Return the (x, y) coordinate for the center point of the cell that contains the specified text.  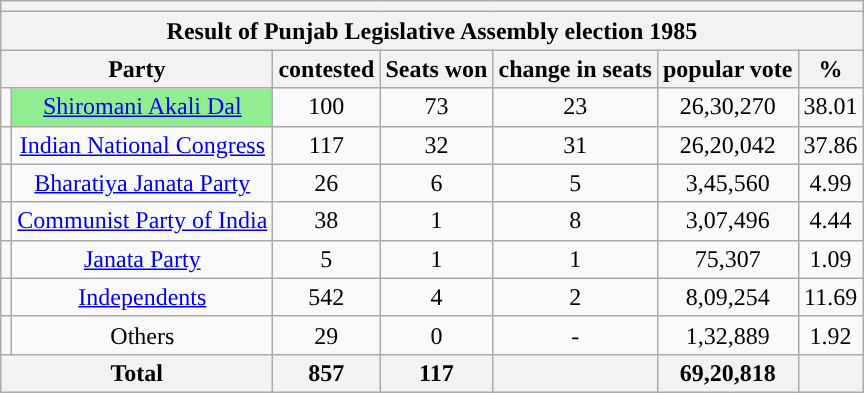
8,09,254 (728, 297)
Others (142, 335)
26,20,042 (728, 145)
73 (436, 107)
Party (137, 69)
Result of Punjab Legislative Assembly election 1985 (432, 31)
6 (436, 183)
1,32,889 (728, 335)
75,307 (728, 259)
Communist Party of India (142, 221)
Bharatiya Janata Party (142, 183)
29 (326, 335)
1.09 (830, 259)
Shiromani Akali Dal (142, 107)
Independents (142, 297)
1.92 (830, 335)
popular vote (728, 69)
38 (326, 221)
857 (326, 373)
Seats won (436, 69)
11.69 (830, 297)
- (575, 335)
69,20,818 (728, 373)
3,45,560 (728, 183)
38.01 (830, 107)
Janata Party (142, 259)
Indian National Congress (142, 145)
8 (575, 221)
0 (436, 335)
2 (575, 297)
Total (137, 373)
26,30,270 (728, 107)
4.44 (830, 221)
32 (436, 145)
% (830, 69)
23 (575, 107)
542 (326, 297)
3,07,496 (728, 221)
4.99 (830, 183)
26 (326, 183)
change in seats (575, 69)
37.86 (830, 145)
100 (326, 107)
contested (326, 69)
4 (436, 297)
31 (575, 145)
